Output the (x, y) coordinate of the center of the cell containing the given text.  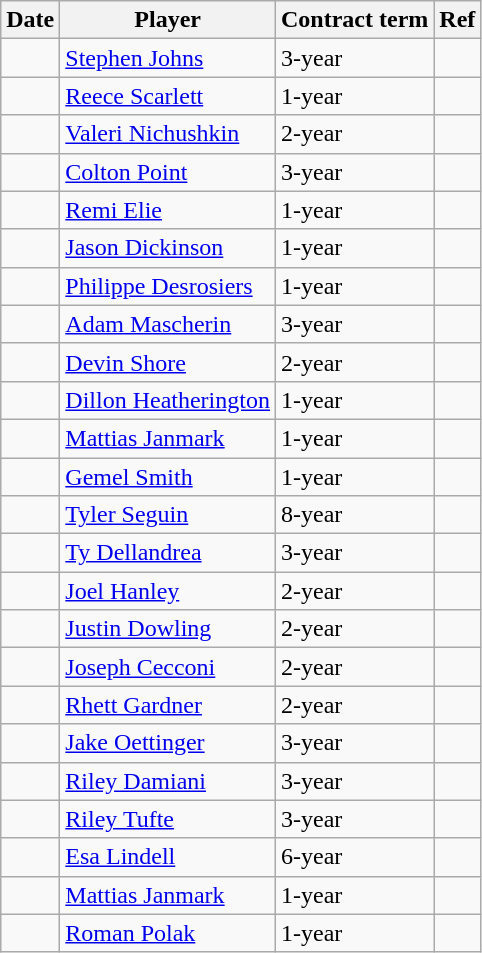
Jake Oettinger (168, 743)
Remi Elie (168, 210)
Ref (458, 20)
Ty Dellandrea (168, 553)
Stephen Johns (168, 58)
Rhett Gardner (168, 705)
Riley Tufte (168, 819)
Esa Lindell (168, 857)
Philippe Desrosiers (168, 286)
Dillon Heatherington (168, 400)
Date (30, 20)
Player (168, 20)
Colton Point (168, 172)
Devin Shore (168, 362)
Contract term (354, 20)
Gemel Smith (168, 477)
Joel Hanley (168, 591)
Riley Damiani (168, 781)
Adam Mascherin (168, 324)
6-year (354, 857)
Joseph Cecconi (168, 667)
Jason Dickinson (168, 248)
Valeri Nichushkin (168, 134)
8-year (354, 515)
Tyler Seguin (168, 515)
Roman Polak (168, 933)
Reece Scarlett (168, 96)
Justin Dowling (168, 629)
